For the text-containing cell, return its midpoint in (X, Y) coordinate format. 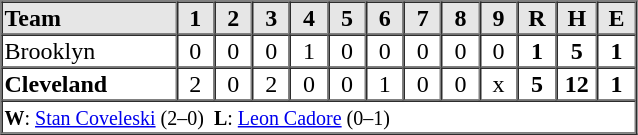
9 (499, 18)
6 (385, 18)
R (536, 18)
W: Stan Coveleski (2–0) L: Leon Cadore (0–1) (319, 116)
E (616, 18)
Team (90, 18)
4 (309, 18)
3 (271, 18)
H (578, 18)
Cleveland (90, 84)
8 (461, 18)
12 (578, 84)
x (499, 84)
Brooklyn (90, 50)
7 (423, 18)
